Return (X, Y) of the center of cell containing provided text 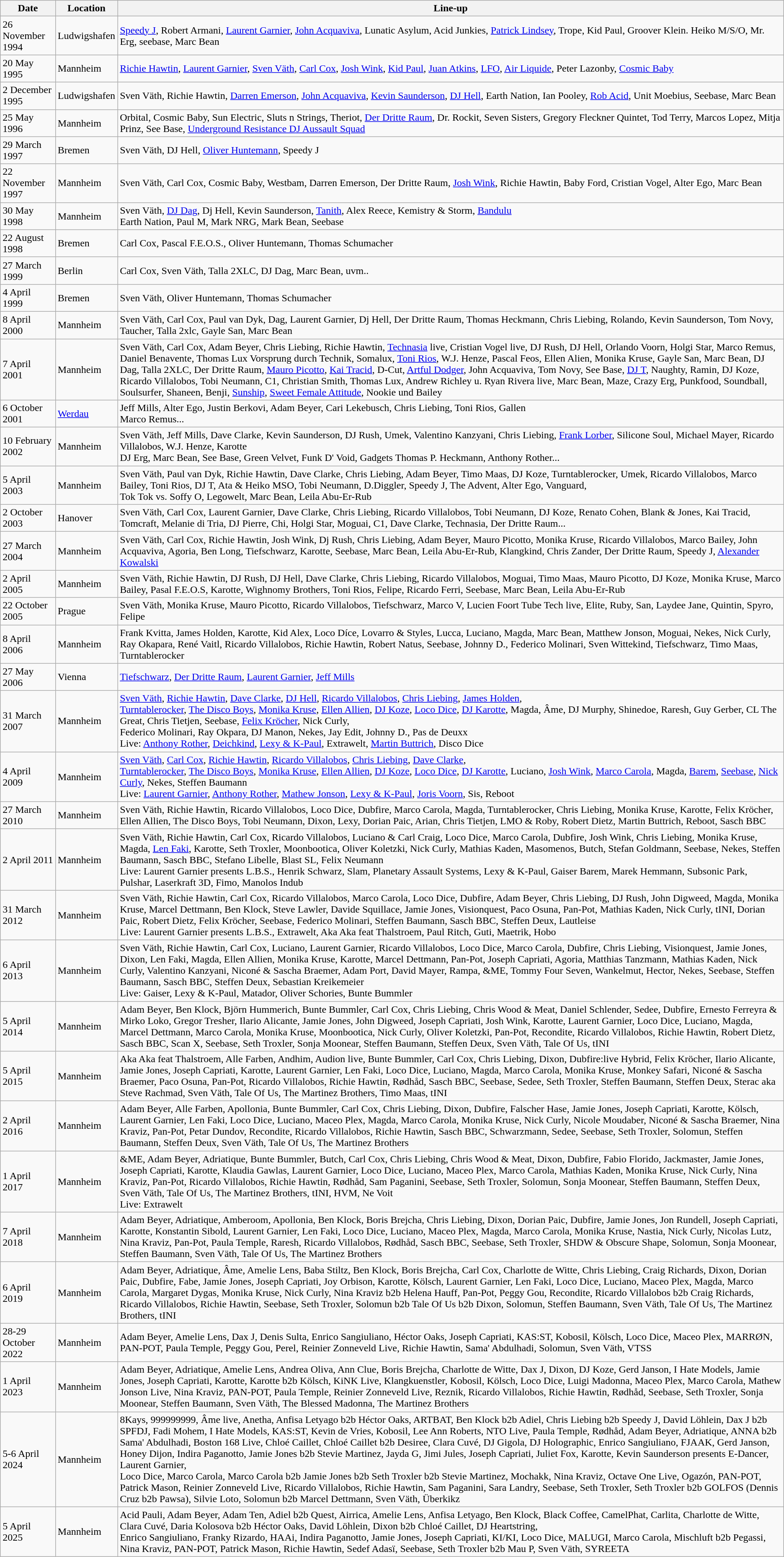
Vienna (86, 677)
22 November 1997 (28, 183)
7 April 2018 (28, 1237)
27 March 2004 (28, 551)
Sven Väth, DJ Hell, Oliver Huntemann, Speedy J (451, 150)
25 May 1996 (28, 123)
1 April 2023 (28, 1387)
5-6 April 2024 (28, 1459)
8 April 2006 (28, 644)
2 April 2011 (28, 859)
30 May 1998 (28, 216)
22 August 1998 (28, 243)
Carl Cox, Pascal F.E.O.S., Oliver Huntemann, Thomas Schumacher (451, 243)
29 March 1997 (28, 150)
2 April 2016 (28, 1126)
2 October 2003 (28, 518)
Berlin (86, 271)
7 April 2001 (28, 369)
20 May 1995 (28, 69)
Sven Väth, Oliver Huntemann, Thomas Schumacher (451, 297)
31 March 2012 (28, 915)
4 April 2009 (28, 777)
6 October 2001 (28, 414)
Jeff Mills, Alter Ego, Justin Berkovi, Adam Beyer, Cari Lekebusch, Chris Liebing, Toni Rios, GallenMarco Remus... (451, 414)
5 April 2025 (28, 1532)
4 April 1999 (28, 297)
Sven Väth, DJ Dag, Dj Hell, Kevin Saunderson, Tanith, Alex Reece, Kemistry & Storm, BanduluEarth Nation, Paul M, Mark NRG, Mark Bean, Seebase (451, 216)
1 April 2017 (28, 1182)
Prague (86, 611)
28-29 October 2022 (28, 1342)
Location (86, 8)
2 April 2005 (28, 584)
22 October 2005 (28, 611)
10 February 2002 (28, 447)
6 April 2019 (28, 1293)
6 April 2013 (28, 970)
5 April 2014 (28, 1027)
8 April 2000 (28, 325)
26 November 1994 (28, 36)
5 April 2015 (28, 1076)
5 April 2003 (28, 485)
Tiefschwarz, Der Dritte Raum, Laurent Garnier, Jeff Mills (451, 677)
Sven Väth, Carl Cox, Cosmic Baby, Westbam, Darren Emerson, Der Dritte Raum, Josh Wink, Richie Hawtin, Baby Ford, Cristian Vogel, Alter Ego, Marc Bean (451, 183)
Line-up (451, 8)
Werdau (86, 414)
27 March 2010 (28, 815)
Hanover (86, 518)
Carl Cox, Sven Väth, Talla 2XLC, DJ Dag, Marc Bean, uvm.. (451, 271)
27 March 1999 (28, 271)
2 December 1995 (28, 96)
27 May 2006 (28, 677)
Date (28, 8)
31 March 2007 (28, 721)
Richie Hawtin, Laurent Garnier, Sven Väth, Carl Cox, Josh Wink, Kid Paul, Juan Atkins, LFO, Air Liquide, Peter Lazonby, Cosmic Baby (451, 69)
